Identify which cell holds the provided text, then report its [X, Y] central coordinate. 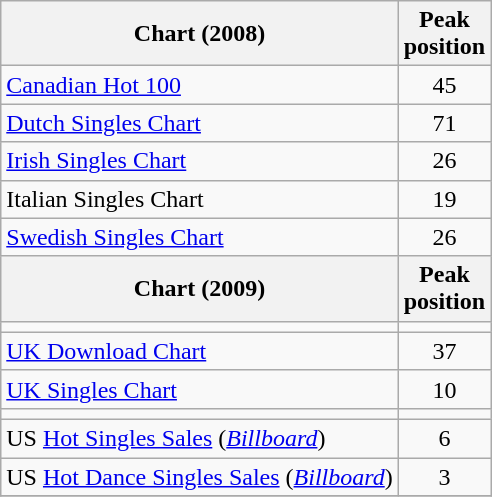
Dutch Singles Chart [200, 123]
Swedish Singles Chart [200, 237]
US Hot Dance Singles Sales (Billboard) [200, 477]
Chart (2009) [200, 288]
Chart (2008) [200, 34]
6 [444, 438]
71 [444, 123]
UK Download Chart [200, 351]
3 [444, 477]
Irish Singles Chart [200, 161]
Canadian Hot 100 [200, 85]
45 [444, 85]
US Hot Singles Sales (Billboard) [200, 438]
Italian Singles Chart [200, 199]
19 [444, 199]
37 [444, 351]
UK Singles Chart [200, 389]
10 [444, 389]
